Return the (x, y) coordinate for the center point of the cell that contains the specified text.  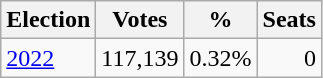
Votes (140, 20)
% (220, 20)
117,139 (140, 58)
Election (48, 20)
0.32% (220, 58)
2022 (48, 58)
0 (289, 58)
Seats (289, 20)
